Identify which cell holds the provided text, then report its (X, Y) central coordinate. 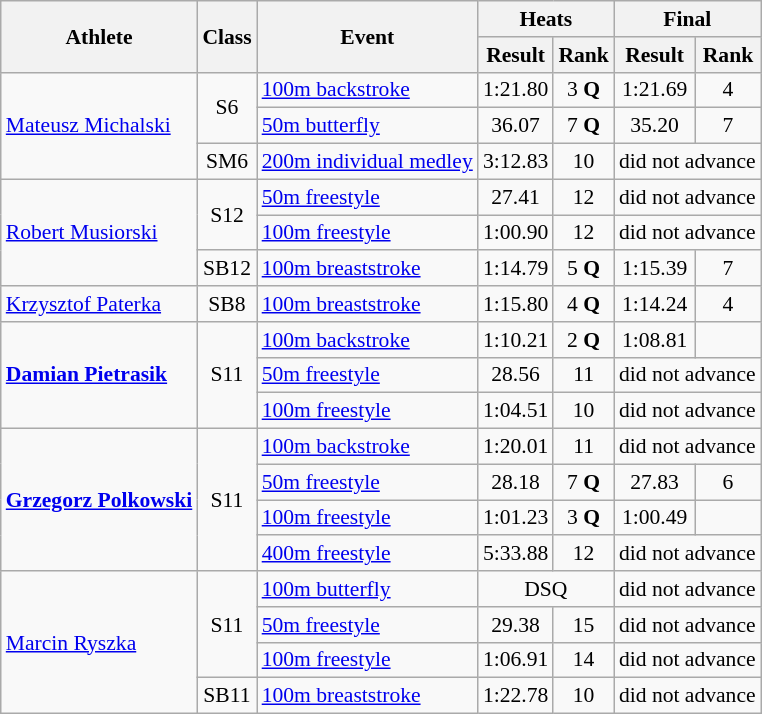
1:14.79 (516, 269)
DSQ (546, 589)
200m individual medley (368, 162)
Heats (546, 19)
1:15.80 (516, 304)
5:33.88 (516, 554)
Krzysztof Paterka (100, 304)
S6 (226, 108)
1:01.23 (516, 518)
SB11 (226, 696)
29.38 (516, 625)
5 Q (584, 269)
3:12.83 (516, 162)
15 (584, 625)
1:14.24 (654, 304)
4 Q (584, 304)
Damian Pietrasik (100, 376)
Grzegorz Polkowski (100, 500)
100m butterfly (368, 589)
35.20 (654, 126)
Marcin Ryszka (100, 642)
2 Q (584, 340)
SB12 (226, 269)
400m freestyle (368, 554)
1:22.78 (516, 696)
S12 (226, 214)
1:06.91 (516, 660)
6 (728, 482)
Robert Musiorski (100, 232)
Event (368, 36)
1:00.49 (654, 518)
1:21.69 (654, 90)
36.07 (516, 126)
28.18 (516, 482)
28.56 (516, 375)
14 (584, 660)
1:20.01 (516, 447)
Mateusz Michalski (100, 126)
Final (688, 19)
1:15.39 (654, 269)
SB8 (226, 304)
1:21.80 (516, 90)
1:04.51 (516, 411)
1:08.81 (654, 340)
50m butterfly (368, 126)
Athlete (100, 36)
27.83 (654, 482)
Class (226, 36)
27.41 (516, 197)
SM6 (226, 162)
1:00.90 (516, 233)
1:10.21 (516, 340)
